Return [X, Y] of the center of cell containing provided text 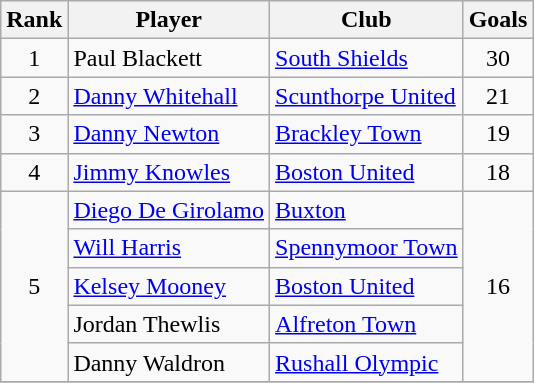
South Shields [367, 58]
1 [34, 58]
Diego De Girolamo [169, 210]
Kelsey Mooney [169, 286]
3 [34, 134]
Brackley Town [367, 134]
4 [34, 172]
30 [498, 58]
Danny Waldron [169, 362]
2 [34, 96]
Danny Whitehall [169, 96]
Rushall Olympic [367, 362]
Goals [498, 20]
Scunthorpe United [367, 96]
Paul Blackett [169, 58]
Will Harris [169, 248]
Danny Newton [169, 134]
Rank [34, 20]
16 [498, 286]
Alfreton Town [367, 324]
Club [367, 20]
Jimmy Knowles [169, 172]
Spennymoor Town [367, 248]
5 [34, 286]
18 [498, 172]
Player [169, 20]
19 [498, 134]
21 [498, 96]
Jordan Thewlis [169, 324]
Buxton [367, 210]
